Output the (x, y) coordinate of the center of the cell containing the given text.  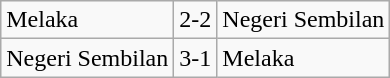
3-1 (196, 58)
2-2 (196, 20)
